Detect which cell encompasses the target text, then output its [x, y] center coordinate. 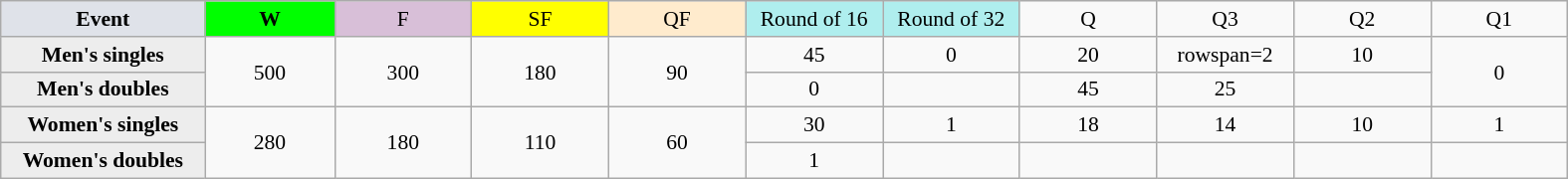
280 [270, 143]
14 [1226, 125]
Q2 [1362, 19]
Men's singles [104, 55]
300 [403, 72]
60 [677, 143]
Q [1088, 19]
SF [541, 19]
30 [814, 125]
Round of 16 [814, 19]
Round of 32 [951, 19]
Q1 [1499, 19]
500 [270, 72]
QF [677, 19]
Event [104, 19]
20 [1088, 55]
Women's doubles [104, 161]
90 [677, 72]
W [270, 19]
110 [541, 143]
18 [1088, 125]
Women's singles [104, 125]
rowspan=2 [1226, 55]
Men's doubles [104, 89]
25 [1226, 89]
Q3 [1226, 19]
F [403, 19]
